Search for the cell housing the specified text and yield its [X, Y] center coordinate. 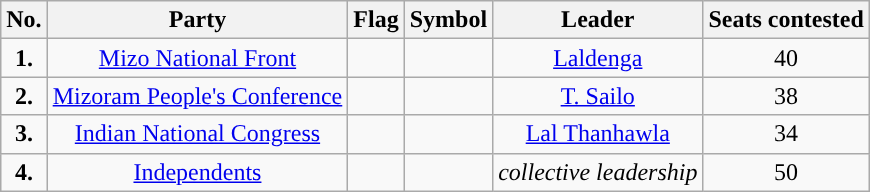
1. [24, 58]
Flag [376, 20]
34 [786, 134]
T. Sailo [598, 96]
Symbol [448, 20]
Indian National Congress [198, 134]
Leader [598, 20]
50 [786, 172]
Party [198, 20]
4. [24, 172]
Lal Thanhawla [598, 134]
Independents [198, 172]
No. [24, 20]
40 [786, 58]
38 [786, 96]
Seats contested [786, 20]
2. [24, 96]
Mizoram People's Conference [198, 96]
collective leadership [598, 172]
3. [24, 134]
Mizo National Front [198, 58]
Laldenga [598, 58]
